Search for the cell housing the specified text and yield its (x, y) center coordinate. 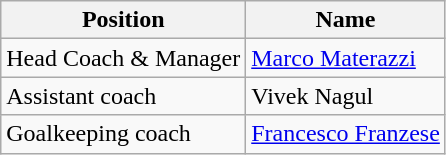
Name (346, 20)
Head Coach & Manager (124, 58)
Francesco Franzese (346, 134)
Assistant coach (124, 96)
Vivek Nagul (346, 96)
Goalkeeping coach (124, 134)
Marco Materazzi (346, 58)
Position (124, 20)
